From the cell containing the given text, extract its center point as (x, y) coordinate. 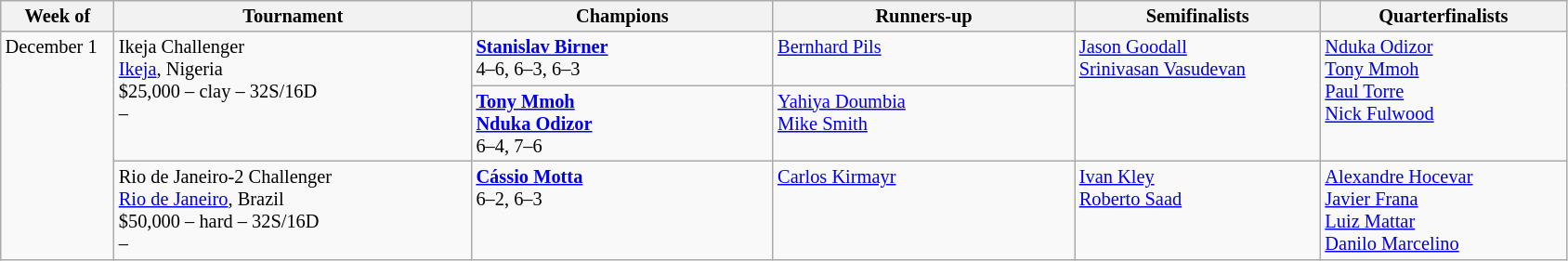
Stanislav Birner 4–6, 6–3, 6–3 (622, 59)
Nduka Odizor Tony Mmoh Paul Torre Nick Fulwood (1444, 97)
Runners-up (923, 16)
Cássio Motta 6–2, 6–3 (622, 210)
Tony Mmoh Nduka Odizor6–4, 7–6 (622, 124)
Alexandre Hocevar Javier Frana Luiz Mattar Danilo Marcelino (1444, 210)
Carlos Kirmayr (923, 210)
Yahiya Doumbia Mike Smith (923, 124)
December 1 (58, 145)
Bernhard Pils (923, 59)
Ivan Kley Roberto Saad (1198, 210)
Champions (622, 16)
Ikeja ChallengerIkeja, Nigeria$25,000 – clay – 32S/16D – (294, 97)
Jason Goodall Srinivasan Vasudevan (1198, 97)
Rio de Janeiro-2 ChallengerRio de Janeiro, Brazil$50,000 – hard – 32S/16D – (294, 210)
Quarterfinalists (1444, 16)
Week of (58, 16)
Tournament (294, 16)
Semifinalists (1198, 16)
